Scan for the cell matching the given text and deliver its [x, y] coordinate at center. 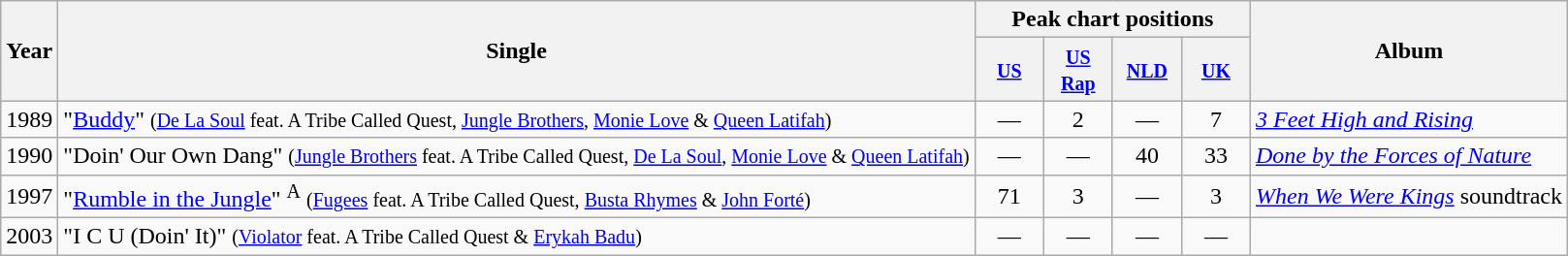
2003 [29, 237]
Peak chart positions [1112, 19]
US [1008, 70]
2 [1078, 119]
Year [29, 50]
Single [516, 50]
71 [1008, 196]
33 [1216, 156]
"I C U (Doin' It)" (Violator feat. A Tribe Called Quest & Erykah Badu) [516, 237]
When We Were Kings soundtrack [1408, 196]
Album [1408, 50]
7 [1216, 119]
1997 [29, 196]
3 Feet High and Rising [1408, 119]
40 [1146, 156]
"Doin' Our Own Dang" (Jungle Brothers feat. A Tribe Called Quest, De La Soul, Monie Love & Queen Latifah) [516, 156]
US Rap [1078, 70]
NLD [1146, 70]
UK [1216, 70]
1990 [29, 156]
"Rumble in the Jungle" A (Fugees feat. A Tribe Called Quest, Busta Rhymes & John Forté) [516, 196]
Done by the Forces of Nature [1408, 156]
1989 [29, 119]
"Buddy" (De La Soul feat. A Tribe Called Quest, Jungle Brothers, Monie Love & Queen Latifah) [516, 119]
